Identify which cell holds the provided text, then report its (X, Y) central coordinate. 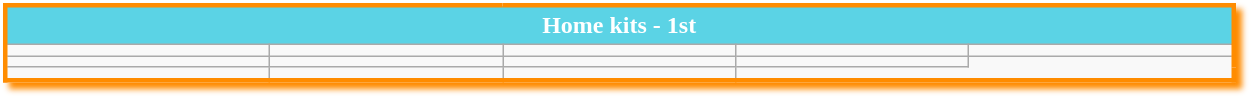
Home kits - 1st (619, 25)
